For the text-containing cell, return its midpoint in (x, y) coordinate format. 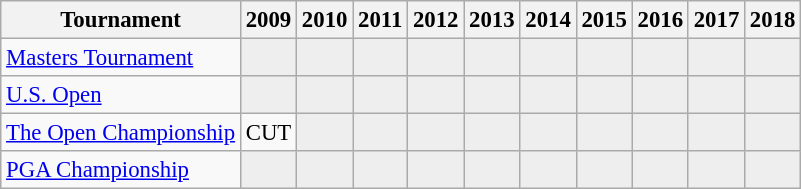
CUT (268, 133)
2011 (380, 20)
2017 (716, 20)
2014 (548, 20)
The Open Championship (121, 133)
2018 (773, 20)
2012 (436, 20)
PGA Championship (121, 170)
Masters Tournament (121, 58)
Tournament (121, 20)
2016 (660, 20)
2013 (492, 20)
2010 (325, 20)
U.S. Open (121, 95)
2009 (268, 20)
2015 (604, 20)
